Identify which cell holds the provided text, then report its (x, y) central coordinate. 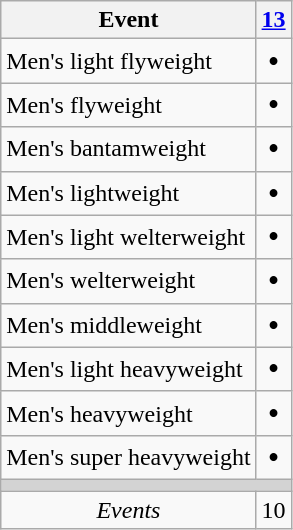
Men's light flyweight (128, 61)
Men's light welterweight (128, 237)
10 (274, 509)
13 (274, 20)
Event (128, 20)
Men's middleweight (128, 325)
Men's welterweight (128, 281)
Events (128, 509)
Men's lightweight (128, 193)
Men's light heavyweight (128, 369)
Men's heavyweight (128, 413)
Men's bantamweight (128, 149)
Men's super heavyweight (128, 457)
Men's flyweight (128, 105)
